Return [x, y] of the center of cell containing provided text 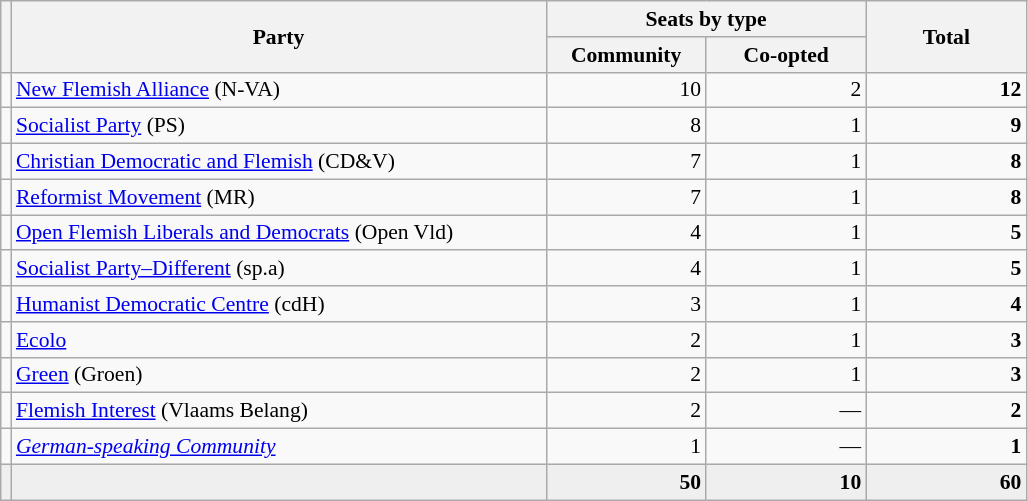
Humanist Democratic Centre (cdH) [278, 304]
Co-opted [786, 55]
Green (Groen) [278, 375]
50 [626, 482]
Community [626, 55]
9 [946, 126]
Flemish Interest (Vlaams Belang) [278, 411]
Seats by type [706, 19]
Party [278, 36]
New Flemish Alliance (N-VA) [278, 90]
Socialist Party (PS) [278, 126]
12 [946, 90]
Total [946, 36]
Ecolo [278, 340]
60 [946, 482]
Socialist Party–Different (sp.a) [278, 269]
Open Flemish Liberals and Democrats (Open Vld) [278, 233]
Christian Democratic and Flemish (CD&V) [278, 162]
Reformist Movement (MR) [278, 197]
German-speaking Community [278, 447]
